Extract the (X, Y) coordinate from the center of the cell holding the provided text.  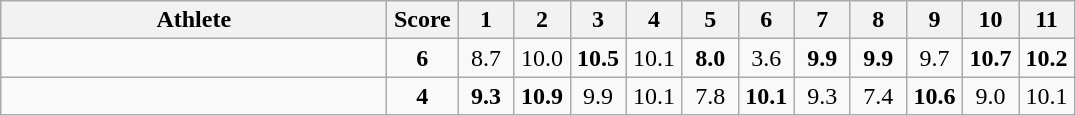
2 (542, 20)
9 (934, 20)
10.9 (542, 96)
7 (822, 20)
11 (1046, 20)
10.5 (598, 58)
7.4 (878, 96)
8.0 (710, 58)
7.8 (710, 96)
8 (878, 20)
10.6 (934, 96)
10.7 (990, 58)
9.0 (990, 96)
3 (598, 20)
10.0 (542, 58)
10.2 (1046, 58)
Athlete (194, 20)
3.6 (766, 58)
10 (990, 20)
Score (422, 20)
1 (486, 20)
9.7 (934, 58)
5 (710, 20)
8.7 (486, 58)
